Identify which cell holds the provided text, then report its (X, Y) central coordinate. 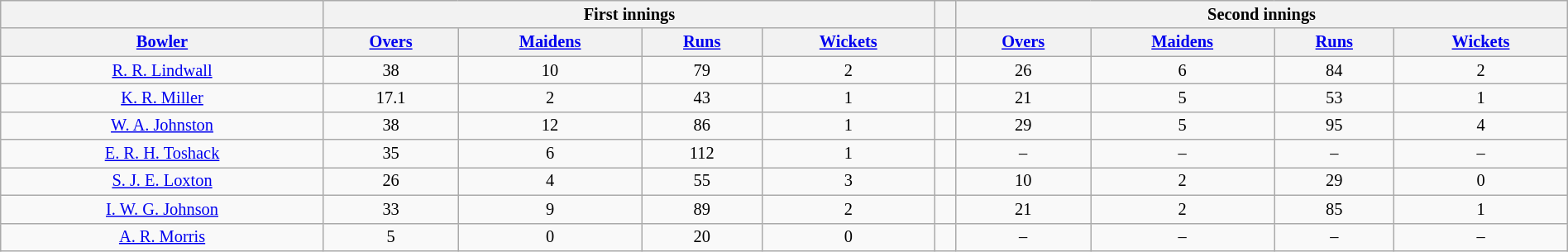
R. R. Lindwall (162, 70)
95 (1335, 126)
84 (1335, 70)
35 (390, 154)
89 (701, 209)
33 (390, 209)
First innings (629, 14)
85 (1335, 209)
3 (849, 181)
A. R. Morris (162, 237)
9 (550, 209)
17.1 (390, 97)
12 (550, 126)
79 (701, 70)
86 (701, 126)
55 (701, 181)
K. R. Miller (162, 97)
I. W. G. Johnson (162, 209)
W. A. Johnston (162, 126)
20 (701, 237)
E. R. H. Toshack (162, 154)
53 (1335, 97)
112 (701, 154)
Second innings (1262, 14)
Bowler (162, 42)
S. J. E. Loxton (162, 181)
43 (701, 97)
